Return [X, Y] of the center of cell containing provided text 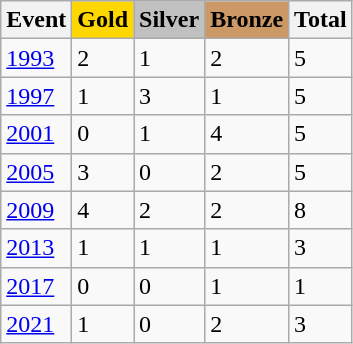
2017 [36, 286]
Silver [170, 20]
2009 [36, 210]
1993 [36, 58]
2021 [36, 324]
8 [321, 210]
Gold [103, 20]
Event [36, 20]
2005 [36, 172]
2013 [36, 248]
1997 [36, 96]
2001 [36, 134]
Bronze [247, 20]
Total [321, 20]
